Scan for the cell matching the given text and deliver its (x, y) coordinate at center. 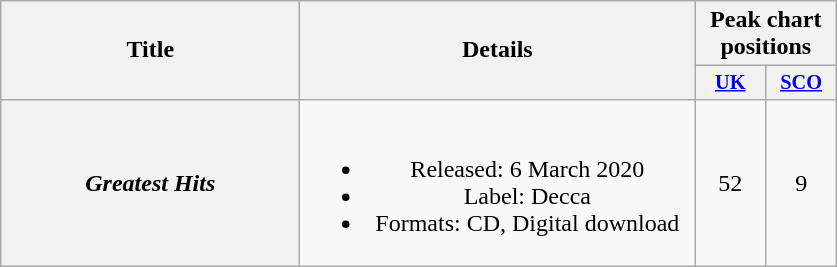
Released: 6 March 2020Label: DeccaFormats: CD, Digital download (498, 182)
9 (802, 182)
Peak chart positions (766, 34)
Title (150, 50)
SCO (802, 83)
52 (730, 182)
Details (498, 50)
UK (730, 83)
Greatest Hits (150, 182)
